Output the [x, y] coordinate of the center of the cell containing the given text.  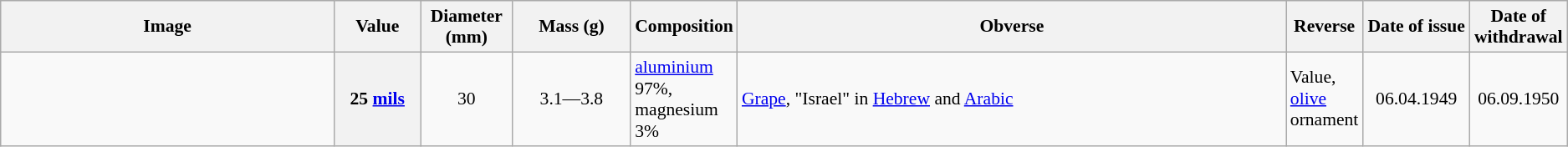
Value [377, 27]
Reverse [1325, 27]
Diameter (mm) [467, 27]
3.1—3.8 [572, 99]
Date of withdrawal [1519, 27]
Date of issue [1416, 27]
Grape, "Israel" in Hebrew and Arabic [1012, 99]
aluminium 97%, magnesium 3% [684, 99]
06.09.1950 [1519, 99]
Image [167, 27]
30 [467, 99]
25 mils [377, 99]
Obverse [1012, 27]
06.04.1949 [1416, 99]
Value, olive ornament [1325, 99]
Mass (g) [572, 27]
Composition [684, 27]
